Pinpoint the cell where the given text exists, returning its [X, Y] midpoint coordinate. 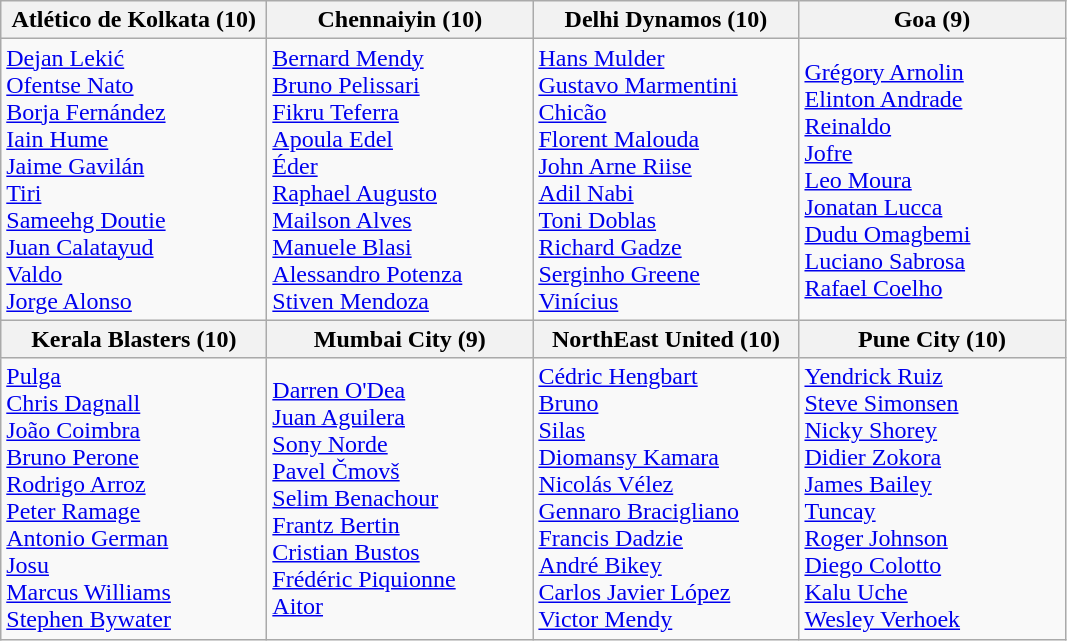
Darren O'Dea Juan Aguilera Sony Norde Pavel Čmovš Selim Benachour Frantz Bertin Cristian Bustos Frédéric Piquionne Aitor [400, 498]
Chennaiyin (10) [400, 20]
Grégory Arnolin Elinton Andrade Reinaldo Jofre Leo Moura Jonatan Lucca Dudu Omagbemi Luciano Sabrosa Rafael Coelho [932, 180]
Mumbai City (9) [400, 339]
Kerala Blasters (10) [134, 339]
NorthEast United (10) [666, 339]
Bernard Mendy Bruno Pelissari Fikru Teferra Apoula Edel Éder Raphael Augusto Mailson Alves Manuele Blasi Alessandro Potenza Stiven Mendoza [400, 180]
Yendrick Ruiz Steve Simonsen Nicky Shorey Didier Zokora James Bailey Tuncay Roger Johnson Diego Colotto Kalu Uche Wesley Verhoek [932, 498]
Hans Mulder Gustavo Marmentini Chicão Florent Malouda John Arne Riise Adil Nabi Toni Doblas Richard Gadze Serginho Greene Vinícius [666, 180]
Dejan Lekić Ofentse Nato Borja Fernández Iain Hume Jaime Gavilán Tiri Sameehg Doutie Juan Calatayud Valdo Jorge Alonso [134, 180]
Delhi Dynamos (10) [666, 20]
Pune City (10) [932, 339]
Goa (9) [932, 20]
Cédric Hengbart Bruno Silas Diomansy Kamara Nicolás Vélez Gennaro Bracigliano Francis Dadzie André Bikey Carlos Javier López Victor Mendy [666, 498]
Atlético de Kolkata (10) [134, 20]
Pulga Chris Dagnall João Coimbra Bruno Perone Rodrigo Arroz Peter Ramage Antonio German Josu Marcus Williams Stephen Bywater [134, 498]
